Capture the cell that displays the provided text and extract its (X, Y) central coordinate. 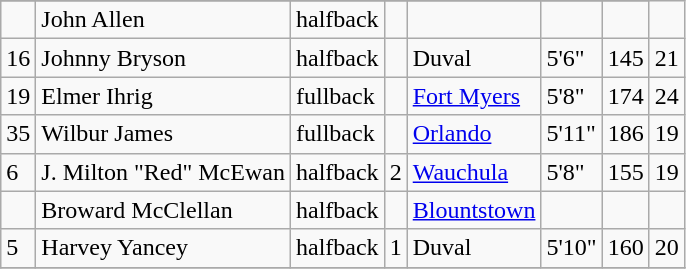
6 (18, 172)
Harvey Yancey (164, 248)
Johnny Bryson (164, 58)
J. Milton "Red" McEwan (164, 172)
Blountstown (474, 210)
1 (396, 248)
20 (666, 248)
155 (626, 172)
Fort Myers (474, 96)
5'10" (572, 248)
Broward McClellan (164, 210)
5'11" (572, 134)
5 (18, 248)
174 (626, 96)
160 (626, 248)
35 (18, 134)
16 (18, 58)
24 (666, 96)
Wilbur James (164, 134)
5'6" (572, 58)
Wauchula (474, 172)
21 (666, 58)
Orlando (474, 134)
186 (626, 134)
2 (396, 172)
Elmer Ihrig (164, 96)
145 (626, 58)
John Allen (164, 20)
